Provide the [x, y] coordinate of the cell's center where the given text is located.  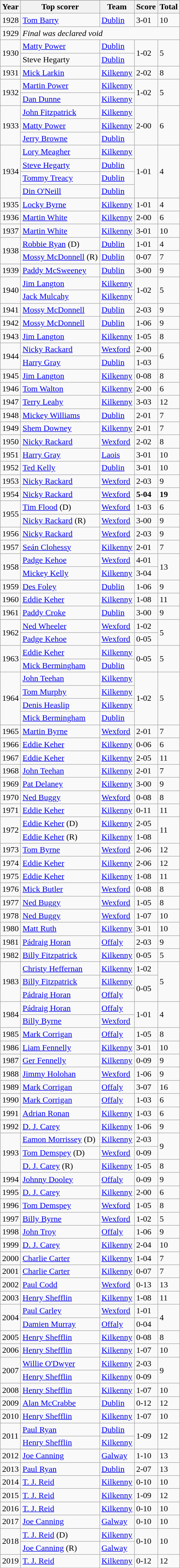
1961 [10, 613]
2003 [10, 1298]
T. J. Reid (D) [60, 1535]
Willie O'Dwyer [60, 1363]
Tom Barry [60, 20]
2010 [10, 1416]
2000 [10, 1258]
1951 [10, 455]
3-04 [146, 573]
2009 [10, 1403]
1988 [10, 1074]
1980 [10, 929]
5-04 [146, 494]
Mickey Williams [60, 415]
Terry Leahy [60, 402]
2002 [10, 1285]
1963 [10, 659]
1937 [10, 231]
1977 [10, 903]
Tom Demspey [60, 1205]
1947 [10, 402]
0-13 [146, 1285]
1936 [10, 218]
1948 [10, 415]
Score [146, 7]
Total [169, 7]
1-04 [146, 1258]
1929 [10, 33]
2005 [10, 1337]
1934 [10, 171]
Paul Carley [60, 1311]
Alan McCrabbe [60, 1403]
Des Foley [60, 587]
Christy Heffernan [60, 968]
1955 [10, 514]
2001 [10, 1271]
Eddie Keher (D) [60, 824]
1985 [10, 1034]
1945 [10, 375]
Shem Downey [60, 428]
Locky Byrne [60, 205]
1960 [10, 600]
2012 [10, 1456]
Seán Clohessy [60, 547]
1982 [10, 955]
1993 [10, 1153]
Nicky Rackard (R) [60, 520]
Mossy McDonnell (R) [60, 257]
John Fitzpatrick [60, 112]
1990 [10, 1100]
Martin Byrne [60, 731]
1942 [10, 323]
1975 [10, 876]
Robbie Ryan (D) [60, 244]
1944 [10, 356]
Tim Flood (D) [60, 507]
1972 [10, 830]
3-07 [146, 1087]
Lory Meagher [60, 152]
Final was declared void [100, 33]
1989 [10, 1087]
16 [169, 1087]
Mickey Kelly [60, 573]
1968 [10, 771]
2008 [10, 1390]
1996 [10, 1205]
1962 [10, 633]
1974 [10, 863]
Dan Dunne [60, 99]
2007 [10, 1370]
1928 [10, 20]
Liam Fennelly [60, 1048]
1992 [10, 1126]
2-04 [146, 1245]
1-10 [146, 1456]
Tommy Treacy [60, 178]
1966 [10, 744]
Paul Codd [60, 1285]
3-03 [146, 402]
2019 [10, 1561]
Paddy Croke [60, 613]
Laois [117, 455]
1940 [10, 290]
1987 [10, 1061]
1967 [10, 758]
1941 [10, 310]
Ned Wheeler [60, 626]
4-01 [146, 560]
Denis Heaslip [60, 705]
Year [10, 7]
Jimmy Holohan [60, 1074]
Top scorer [60, 7]
1994 [10, 1179]
Paddy McSweeney [60, 270]
1986 [10, 1048]
Mick Butler [60, 889]
1999 [10, 1245]
Team [117, 7]
2011 [10, 1436]
1970 [10, 797]
1959 [10, 587]
1950 [10, 442]
1991 [10, 1113]
2-07 [146, 1469]
Martin Power [60, 86]
1964 [10, 698]
Din O'Neill [60, 191]
Tom Murphy [60, 692]
2018 [10, 1541]
1997 [10, 1218]
1931 [10, 73]
2017 [10, 1522]
1978 [10, 916]
Johnny Dooley [60, 1179]
Eddie Keher (R) [60, 837]
Tom Byrne [60, 850]
1973 [10, 850]
1984 [10, 1015]
1938 [10, 251]
19 [169, 494]
0-06 [146, 744]
1932 [10, 92]
2013 [10, 1469]
2015 [10, 1495]
1983 [10, 981]
1953 [10, 481]
1995 [10, 1192]
1969 [10, 784]
1952 [10, 468]
1965 [10, 731]
1956 [10, 534]
1943 [10, 336]
1998 [10, 1232]
2016 [10, 1508]
D. J. Carey (R) [60, 1166]
Eamon Morrissey (D) [60, 1140]
1971 [10, 810]
Pat Delaney [60, 784]
0-11 [146, 810]
Adrian Ronan [60, 1113]
Mick Larkin [60, 73]
Damien Murray [60, 1324]
1935 [10, 205]
1976 [10, 889]
Tom Demspey (D) [60, 1153]
Tom Walton [60, 389]
2006 [10, 1350]
1954 [10, 494]
2014 [10, 1482]
2004 [10, 1317]
John Troy [60, 1232]
0-04 [146, 1324]
1930 [10, 53]
Ted Kelly [60, 468]
1949 [10, 428]
1958 [10, 567]
1981 [10, 942]
1957 [10, 547]
1946 [10, 389]
1939 [10, 270]
Jack Mulcahy [60, 297]
Matt Ruth [60, 929]
Jerry Browne [60, 138]
1933 [10, 125]
Ger Fennelly [60, 1061]
Joe Canning (R) [60, 1548]
